From the cell containing the given text, extract its center point as [X, Y] coordinate. 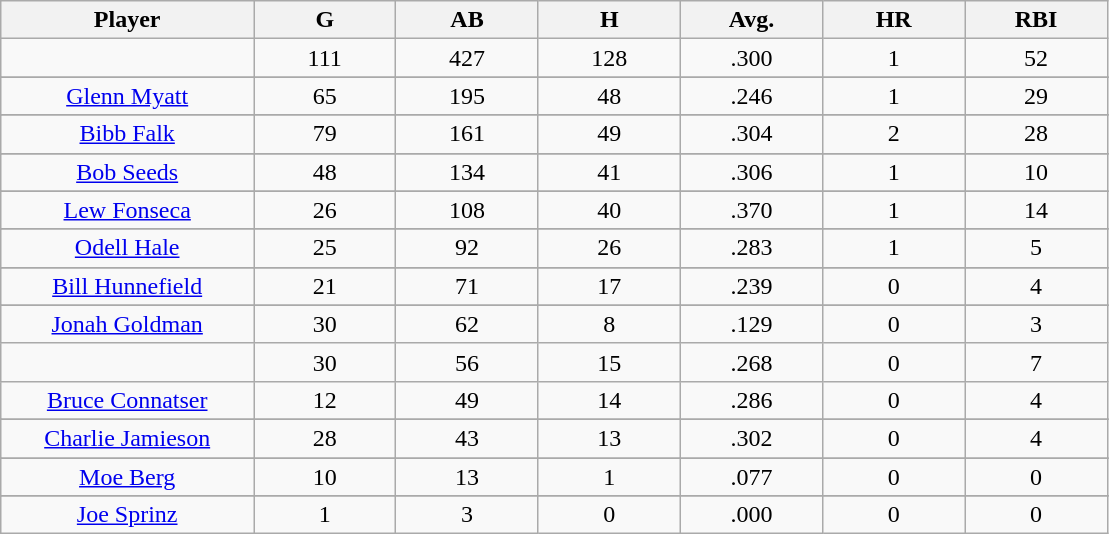
.129 [751, 324]
128 [609, 58]
.370 [751, 210]
Bob Seeds [128, 172]
7 [1036, 362]
Jonah Goldman [128, 324]
8 [609, 324]
56 [467, 362]
G [325, 20]
RBI [1036, 20]
195 [467, 96]
HR [894, 20]
111 [325, 58]
134 [467, 172]
43 [467, 438]
Bruce Connatser [128, 400]
Avg. [751, 20]
Lew Fonseca [128, 210]
.304 [751, 134]
Player [128, 20]
.000 [751, 515]
52 [1036, 58]
Odell Hale [128, 248]
2 [894, 134]
Bibb Falk [128, 134]
.246 [751, 96]
Moe Berg [128, 477]
Joe Sprinz [128, 515]
29 [1036, 96]
.283 [751, 248]
.302 [751, 438]
Glenn Myatt [128, 96]
41 [609, 172]
427 [467, 58]
AB [467, 20]
H [609, 20]
161 [467, 134]
108 [467, 210]
5 [1036, 248]
65 [325, 96]
25 [325, 248]
Charlie Jamieson [128, 438]
15 [609, 362]
71 [467, 286]
.268 [751, 362]
.239 [751, 286]
79 [325, 134]
40 [609, 210]
21 [325, 286]
.306 [751, 172]
.300 [751, 58]
Bill Hunnefield [128, 286]
17 [609, 286]
92 [467, 248]
.286 [751, 400]
.077 [751, 477]
62 [467, 324]
12 [325, 400]
